Locate the cell with the specified text and output its (x, y) center coordinate. 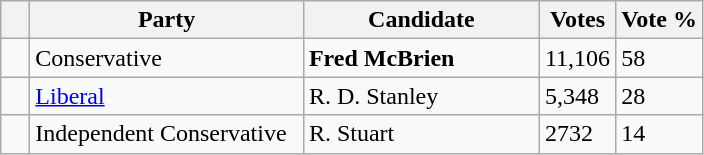
14 (660, 134)
R. D. Stanley (421, 96)
Liberal (167, 96)
5,348 (577, 96)
Party (167, 20)
2732 (577, 134)
Fred McBrien (421, 58)
Candidate (421, 20)
Independent Conservative (167, 134)
Vote % (660, 20)
Conservative (167, 58)
28 (660, 96)
Votes (577, 20)
11,106 (577, 58)
R. Stuart (421, 134)
58 (660, 58)
